Identify which cell holds the provided text, then report its [X, Y] central coordinate. 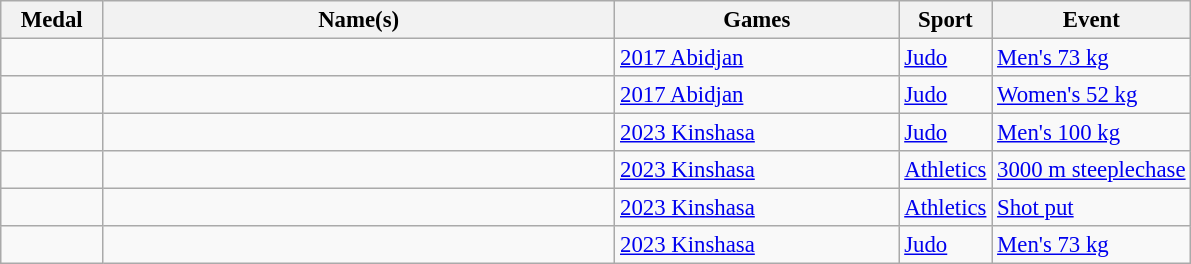
Event [1092, 20]
Women's 52 kg [1092, 95]
Men's 100 kg [1092, 133]
Games [757, 20]
3000 m steeplechase [1092, 170]
Name(s) [359, 20]
Medal [52, 20]
Shot put [1092, 208]
Sport [946, 20]
